Return the (X, Y) coordinate for the center point of the cell that contains the specified text.  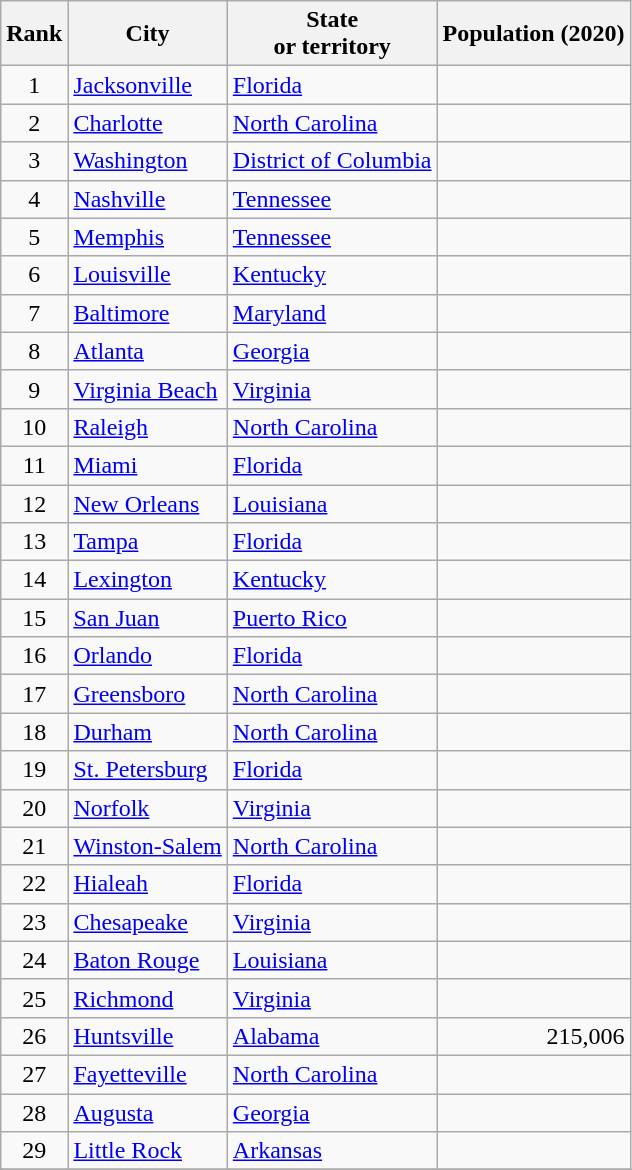
Louisville (148, 275)
19 (34, 770)
Little Rock (148, 1151)
5 (34, 237)
1 (34, 85)
17 (34, 694)
Alabama (332, 1036)
24 (34, 960)
Washington (148, 161)
6 (34, 275)
Population (2020) (534, 34)
District of Columbia (332, 161)
Lexington (148, 580)
8 (34, 351)
Orlando (148, 656)
Jacksonville (148, 85)
18 (34, 732)
Nashville (148, 199)
Arkansas (332, 1151)
25 (34, 998)
Huntsville (148, 1036)
28 (34, 1113)
Greensboro (148, 694)
Durham (148, 732)
Baton Rouge (148, 960)
12 (34, 503)
10 (34, 427)
21 (34, 846)
Richmond (148, 998)
Raleigh (148, 427)
16 (34, 656)
15 (34, 618)
New Orleans (148, 503)
11 (34, 465)
Baltimore (148, 313)
St. Petersburg (148, 770)
29 (34, 1151)
Memphis (148, 237)
Fayetteville (148, 1074)
City (148, 34)
Norfolk (148, 808)
Augusta (148, 1113)
4 (34, 199)
26 (34, 1036)
13 (34, 542)
San Juan (148, 618)
2 (34, 123)
27 (34, 1074)
Puerto Rico (332, 618)
Rank (34, 34)
3 (34, 161)
Stateor territory (332, 34)
Chesapeake (148, 922)
Tampa (148, 542)
22 (34, 884)
Miami (148, 465)
Winston-Salem (148, 846)
Hialeah (148, 884)
20 (34, 808)
23 (34, 922)
Charlotte (148, 123)
Atlanta (148, 351)
Maryland (332, 313)
7 (34, 313)
14 (34, 580)
215,006 (534, 1036)
9 (34, 389)
Virginia Beach (148, 389)
